From the cell containing the given text, extract its center point as (x, y) coordinate. 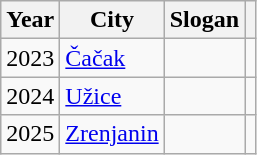
Čačak (112, 58)
2023 (30, 58)
Zrenjanin (112, 134)
Slogan (204, 20)
2025 (30, 134)
Užice (112, 96)
Year (30, 20)
City (112, 20)
2024 (30, 96)
